Find where the given text appears and provide that cell's center as (X, Y) coordinate. 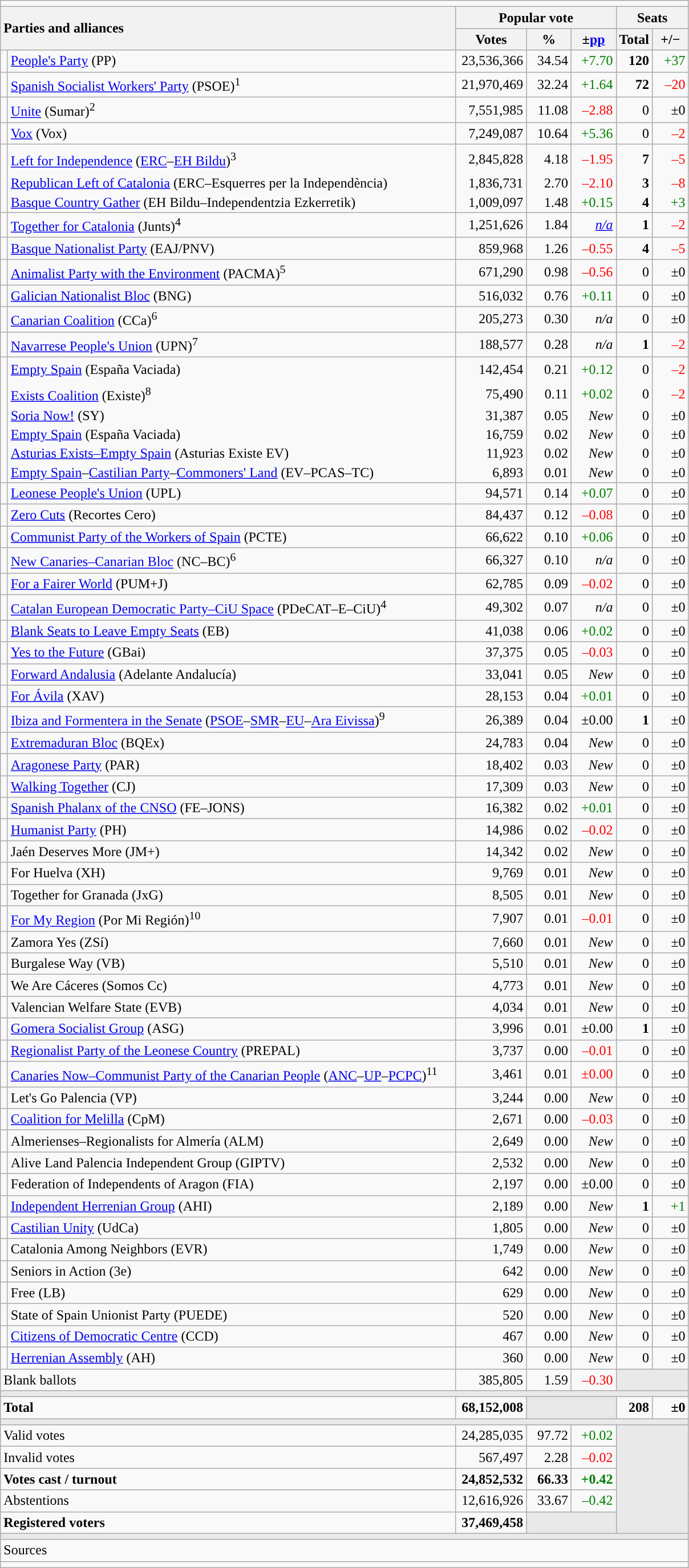
Herrenian Assembly (AH) (232, 1358)
Aragonese Party (PAR) (232, 765)
–2.88 (593, 111)
Sources (344, 1550)
+1 (671, 1206)
Votes cast / turnout (228, 1479)
142,454 (491, 369)
32.24 (549, 84)
Regionalist Party of the Leonese Country (PREPAL) (232, 1050)
5,510 (491, 964)
For a Fairer World (PUM+J) (232, 584)
10.64 (549, 133)
Seniors in Action (3e) (232, 1271)
+0.06 (593, 537)
41,038 (491, 631)
Federation of Independents of Aragon (FIA) (232, 1184)
66,327 (491, 561)
Citizens of Democratic Centre (CCD) (232, 1336)
Seats (652, 18)
+5.36 (593, 133)
Yes to the Future (GBai) (232, 653)
Navarrese People's Union (UPN)7 (232, 344)
Communist Party of the Workers of Spain (PCTE) (232, 537)
1,805 (491, 1228)
0.21 (549, 369)
1.26 (549, 249)
–0.42 (593, 1501)
Exists Coalition (Existe)8 (232, 394)
97.72 (549, 1436)
3 (634, 183)
Empty Spain–Castilian Party–Commoners' Land (EV–PCAS–TC) (232, 473)
+3 (671, 202)
37,375 (491, 653)
±pp (593, 39)
Gomera Socialist Group (ASG) (232, 1029)
516,032 (491, 296)
520 (491, 1314)
Republican Left of Catalonia (ERC–Esquerres per la Independència) (232, 183)
1,836,731 (491, 183)
11,923 (491, 454)
66.33 (549, 1479)
8,505 (491, 895)
+1.64 (593, 84)
17,309 (491, 787)
0.07 (549, 608)
75,490 (491, 394)
49,302 (491, 608)
Jaén Deserves More (JM+) (232, 852)
Extremaduran Bloc (BQEx) (232, 743)
28,153 (491, 696)
0.30 (549, 319)
Left for Independence (ERC–EH Bildu)3 (232, 158)
Forward Andalusia (Adelante Andalucía) (232, 674)
Unite (Sumar)2 (232, 111)
Ibiza and Formentera in the Senate (PSOE–SMR–EU–Ara Eivissa)9 (232, 719)
Soria Now! (SY) (232, 416)
7,249,087 (491, 133)
2.70 (549, 183)
Basque Nationalist Party (EAJ/PNV) (232, 249)
Invalid votes (228, 1457)
–0.30 (593, 1380)
72 (634, 84)
Catalan European Democratic Party–CiU Space (PDeCAT–E–CiU)4 (232, 608)
24,783 (491, 743)
State of Spain Unionist Party (PUEDE) (232, 1314)
+0.07 (593, 494)
2,671 (491, 1119)
14,986 (491, 830)
Asturias Exists–Empty Spain (Asturias Existe EV) (232, 454)
Canarian Coalition (CCa)6 (232, 319)
0.28 (549, 344)
Spanish Phalanx of the CNSO (FE–JONS) (232, 808)
+0.12 (593, 369)
3,461 (491, 1074)
385,805 (491, 1380)
4,773 (491, 985)
–2.10 (593, 183)
7,907 (491, 919)
94,571 (491, 494)
2,197 (491, 1184)
7,551,985 (491, 111)
Catalonia Among Neighbors (EVR) (232, 1249)
Together for Catalonia (Junts)4 (232, 225)
12,616,926 (491, 1501)
Registered voters (228, 1522)
Independent Herrenian Group (AHI) (232, 1206)
Valid votes (228, 1436)
14,342 (491, 852)
+7.70 (593, 61)
0.11 (549, 394)
+37 (671, 61)
Animalist Party with the Environment (PACMA)5 (232, 272)
360 (491, 1358)
Together for Granada (JxG) (232, 895)
Walking Together (CJ) (232, 787)
Parties and alliances (228, 28)
11.08 (549, 111)
4.18 (549, 158)
New Canaries–Canarian Bloc (NC–BC)6 (232, 561)
1.59 (549, 1380)
0.76 (549, 296)
Alive Land Palencia Independent Group (GIPTV) (232, 1163)
33.67 (549, 1501)
Valencian Welfare State (EVB) (232, 1007)
1,749 (491, 1249)
+0.42 (593, 1479)
Spanish Socialist Workers' Party (PSOE)1 (232, 84)
0.09 (549, 584)
Galician Nationalist Bloc (BNG) (232, 296)
24,852,532 (491, 1479)
For Huelva (XH) (232, 873)
31,387 (491, 416)
6,893 (491, 473)
629 (491, 1293)
2,649 (491, 1141)
2,845,828 (491, 158)
16,382 (491, 808)
For Ávila (XAV) (232, 696)
467 (491, 1336)
0.12 (549, 515)
–1.95 (593, 158)
120 (634, 61)
7 (634, 158)
3,244 (491, 1098)
Votes (491, 39)
Almerienses–Regionalists for Almería (ALM) (232, 1141)
3,996 (491, 1029)
23,536,366 (491, 61)
0.98 (549, 272)
188,577 (491, 344)
–8 (671, 183)
1,009,097 (491, 202)
Popular vote (536, 18)
3,737 (491, 1050)
+0.15 (593, 202)
9,769 (491, 873)
7,660 (491, 942)
Leonese People's Union (UPL) (232, 494)
1.48 (549, 202)
642 (491, 1271)
567,497 (491, 1457)
% (549, 39)
–0.56 (593, 272)
4,034 (491, 1007)
21,970,469 (491, 84)
0.06 (549, 631)
–20 (671, 84)
208 (634, 1408)
1.84 (549, 225)
671,290 (491, 272)
Coalition for Melilla (CpM) (232, 1119)
2.28 (549, 1457)
Canaries Now–Communist Party of the Canarian People (ANC–UP–PCPC)11 (232, 1074)
Let's Go Palencia (VP) (232, 1098)
Zero Cuts (Recortes Cero) (232, 515)
18,402 (491, 765)
66,622 (491, 537)
Castilian Unity (UdCa) (232, 1228)
Blank Seats to Leave Empty Seats (EB) (232, 631)
34.54 (549, 61)
Free (LB) (232, 1293)
People's Party (PP) (232, 61)
Abstentions (228, 1501)
2,189 (491, 1206)
+0.11 (593, 296)
0.14 (549, 494)
62,785 (491, 584)
84,437 (491, 515)
For My Region (Por Mi Región)10 (232, 919)
1,251,626 (491, 225)
We Are Cáceres (Somos Cc) (232, 985)
37,469,458 (491, 1522)
24,285,035 (491, 1436)
859,968 (491, 249)
Blank ballots (228, 1380)
Vox (Vox) (232, 133)
68,152,008 (491, 1408)
Burgalese Way (VB) (232, 964)
+/− (671, 39)
–0.55 (593, 249)
Zamora Yes (ZSí) (232, 942)
Basque Country Gather (EH Bildu–Independentzia Ezkerretik) (232, 202)
Humanist Party (PH) (232, 830)
–0.08 (593, 515)
26,389 (491, 719)
205,273 (491, 319)
2,532 (491, 1163)
33,041 (491, 674)
16,759 (491, 434)
